Search for the cell housing the specified text and yield its [X, Y] center coordinate. 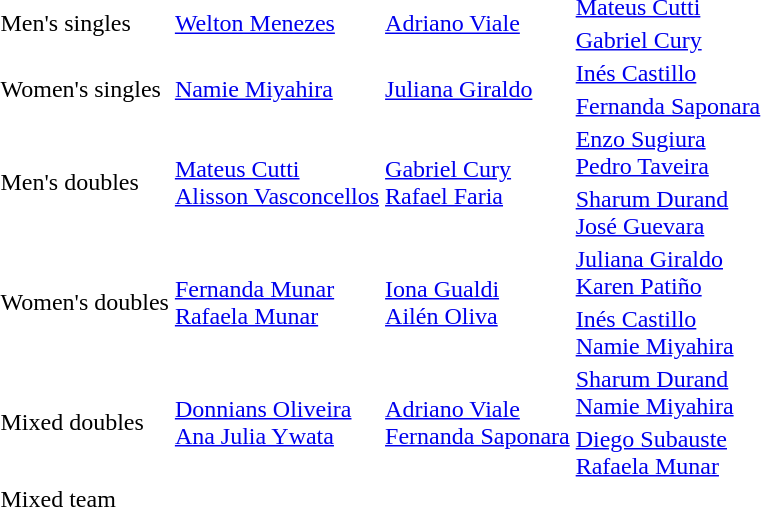
Iona Gualdi Ailén Oliva [478, 302]
Gabriel Cury Rafael Faria [478, 182]
Juliana Giraldo [478, 90]
Fernanda Munar Rafaela Munar [276, 302]
Adriano Viale Fernanda Saponara [478, 422]
Mateus Cutti Alisson Vasconcellos [276, 182]
Donnians Oliveira Ana Julia Ywata [276, 422]
Namie Miyahira [276, 90]
